Locate the cell with the specified text and output its (x, y) center coordinate. 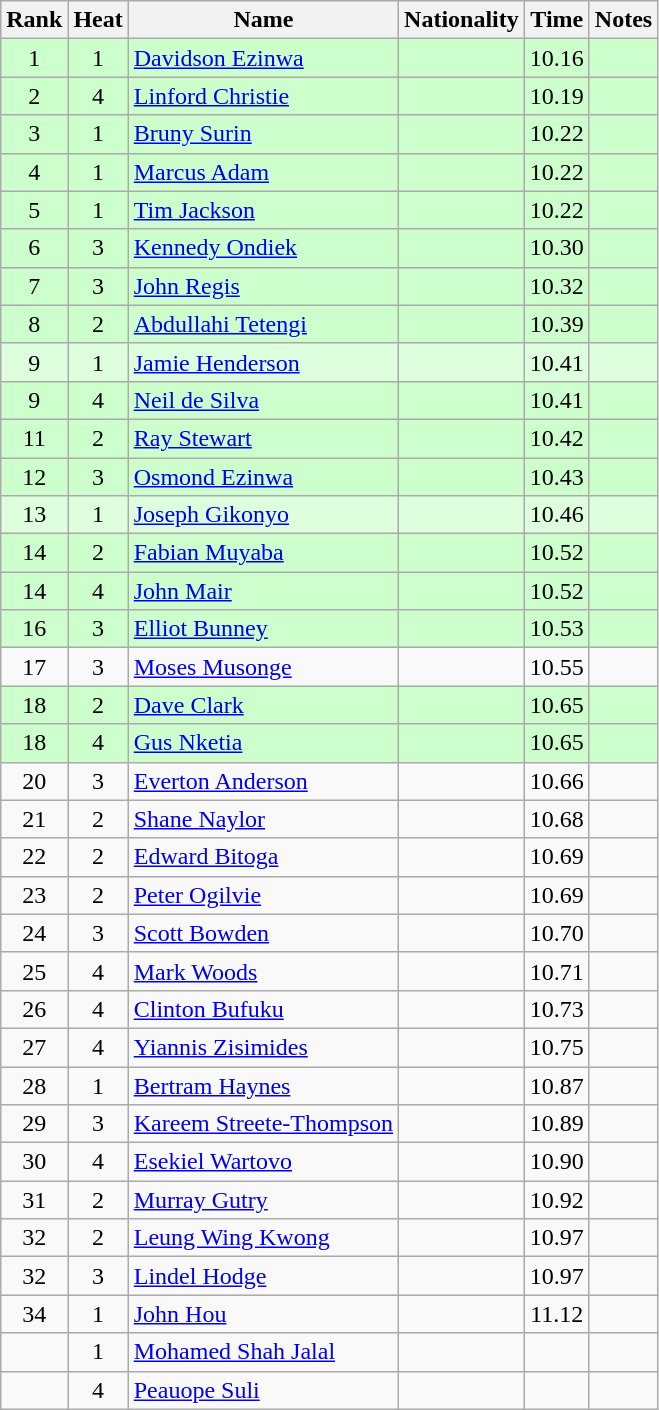
Abdullahi Tetengi (263, 324)
22 (34, 857)
7 (34, 286)
13 (34, 515)
Shane Naylor (263, 819)
Yiannis Zisimides (263, 1047)
10.66 (556, 781)
10.92 (556, 1200)
11 (34, 438)
Linford Christie (263, 96)
10.39 (556, 324)
Fabian Muyaba (263, 553)
16 (34, 629)
Osmond Ezinwa (263, 477)
Elliot Bunney (263, 629)
Rank (34, 20)
28 (34, 1085)
6 (34, 248)
5 (34, 210)
Murray Gutry (263, 1200)
29 (34, 1124)
10.89 (556, 1124)
17 (34, 667)
10.32 (556, 286)
10.55 (556, 667)
Bertram Haynes (263, 1085)
10.19 (556, 96)
John Mair (263, 591)
11.12 (556, 1314)
Nationality (462, 20)
Heat (98, 20)
Peauope Suli (263, 1390)
10.73 (556, 1009)
Jamie Henderson (263, 362)
Leung Wing Kwong (263, 1238)
Mark Woods (263, 971)
John Regis (263, 286)
John Hou (263, 1314)
Lindel Hodge (263, 1276)
Clinton Bufuku (263, 1009)
10.30 (556, 248)
Kareem Streete-Thompson (263, 1124)
Gus Nketia (263, 743)
Notes (623, 20)
10.16 (556, 58)
Peter Ogilvie (263, 895)
Kennedy Ondiek (263, 248)
25 (34, 971)
Time (556, 20)
Everton Anderson (263, 781)
Marcus Adam (263, 172)
Name (263, 20)
Scott Bowden (263, 933)
Tim Jackson (263, 210)
Edward Bitoga (263, 857)
31 (34, 1200)
Dave Clark (263, 705)
10.70 (556, 933)
30 (34, 1162)
10.75 (556, 1047)
23 (34, 895)
24 (34, 933)
10.53 (556, 629)
10.71 (556, 971)
8 (34, 324)
10.68 (556, 819)
10.90 (556, 1162)
Bruny Surin (263, 134)
34 (34, 1314)
Moses Musonge (263, 667)
Mohamed Shah Jalal (263, 1352)
Neil de Silva (263, 400)
Ray Stewart (263, 438)
21 (34, 819)
Davidson Ezinwa (263, 58)
Joseph Gikonyo (263, 515)
Esekiel Wartovo (263, 1162)
20 (34, 781)
10.87 (556, 1085)
26 (34, 1009)
10.43 (556, 477)
12 (34, 477)
10.42 (556, 438)
10.46 (556, 515)
27 (34, 1047)
